Pinpoint the cell where the given text exists, returning its (x, y) midpoint coordinate. 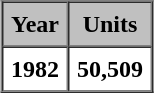
50,509 (110, 68)
1982 (35, 68)
Units (110, 24)
Year (35, 24)
